Return (X, Y) of the center of cell containing provided text 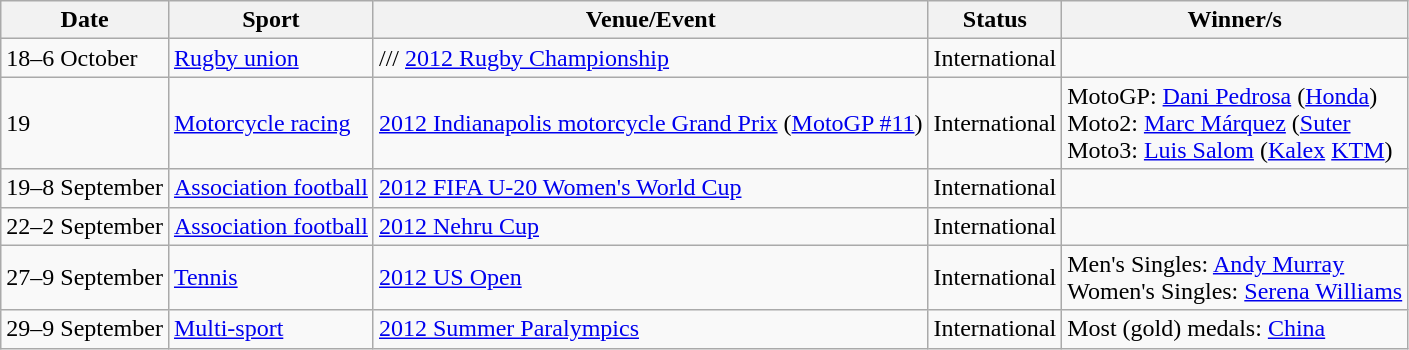
Winner/s (1235, 20)
19–8 September (85, 188)
Venue/Event (650, 20)
Men's Singles: Andy Murray Women's Singles: Serena Williams (1235, 278)
MotoGP: Dani Pedrosa (Honda)Moto2: Marc Márquez (SuterMoto3: Luis Salom (Kalex KTM) (1235, 123)
Most (gold) medals: China (1235, 329)
Tennis (270, 278)
2012 Nehru Cup (650, 226)
29–9 September (85, 329)
2012 Summer Paralympics (650, 329)
Motorcycle racing (270, 123)
Multi-sport (270, 329)
22–2 September (85, 226)
Rugby union (270, 58)
18–6 October (85, 58)
Date (85, 20)
/// 2012 Rugby Championship (650, 58)
2012 US Open (650, 278)
2012 FIFA U-20 Women's World Cup (650, 188)
Status (995, 20)
19 (85, 123)
Sport (270, 20)
2012 Indianapolis motorcycle Grand Prix (MotoGP #11) (650, 123)
27–9 September (85, 278)
